Output the (x, y) coordinate of the center of the cell containing the given text.  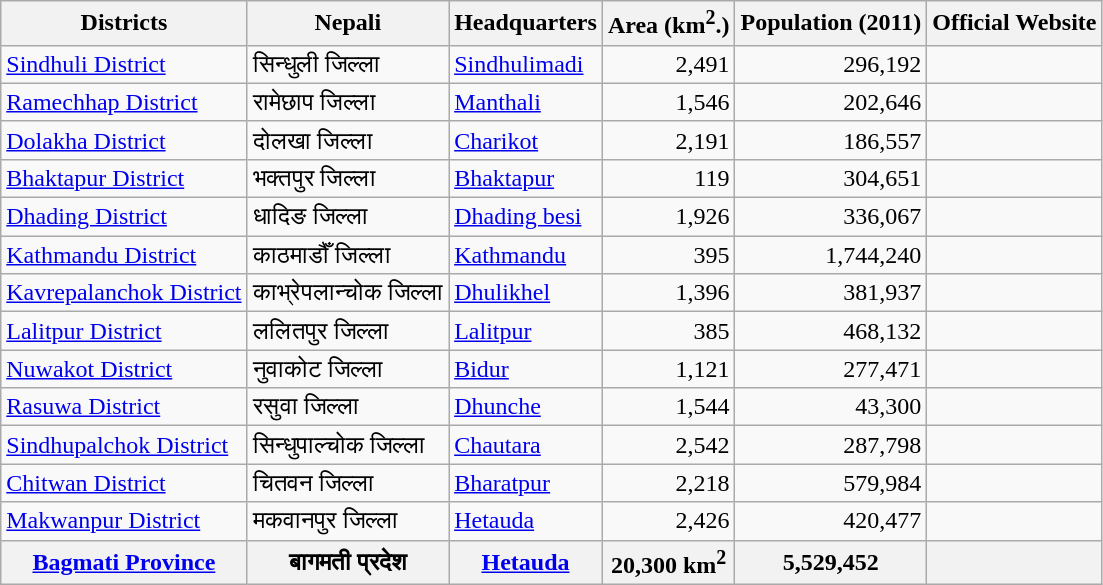
चितवन जिल्ला (348, 483)
1,744,240 (831, 255)
Sindhuli District (124, 64)
Bhaktapur (526, 178)
420,477 (831, 521)
Rasuwa District (124, 407)
Makwanpur District (124, 521)
2,542 (668, 445)
Headquarters (526, 24)
Bidur (526, 369)
Dhading District (124, 217)
Manthali (526, 102)
119 (668, 178)
Sindhulimadi (526, 64)
Kathmandu (526, 255)
Dhulikhel (526, 293)
Sindhupalchok District (124, 445)
202,646 (831, 102)
Charikot (526, 140)
277,471 (831, 369)
Lalitpur (526, 331)
Nepali (348, 24)
287,798 (831, 445)
1,121 (668, 369)
2,426 (668, 521)
ललितपुर जिल्ला (348, 331)
2,491 (668, 64)
नुवाकोट जिल्ला (348, 369)
Districts (124, 24)
मकवानपुर जिल्ला (348, 521)
43,300 (831, 407)
381,937 (831, 293)
2,218 (668, 483)
बागमती प्रदेश (348, 562)
1,396 (668, 293)
काभ्रेपलान्चोक जिल्ला (348, 293)
336,067 (831, 217)
रसुवा जिल्ला (348, 407)
भक्तपुर जिल्ला (348, 178)
धादिङ जिल्ला (348, 217)
Official Website (1014, 24)
1,544 (668, 407)
सिन्धुली जिल्ला (348, 64)
296,192 (831, 64)
Lalitpur District (124, 331)
Dolakha District (124, 140)
Kavrepalanchok District (124, 293)
Population (2011) (831, 24)
468,132 (831, 331)
186,557 (831, 140)
Bhaktapur District (124, 178)
Dhunche (526, 407)
दोलखा जिल्ला (348, 140)
काठमाडौँ जिल्ला (348, 255)
रामेछाप जिल्ला (348, 102)
Ramechhap District (124, 102)
304,651 (831, 178)
Chitwan District (124, 483)
1,546 (668, 102)
20,300 km2 (668, 562)
1,926 (668, 217)
Area (km2.) (668, 24)
सिन्धुपाल्चोक जिल्ला (348, 445)
Bagmati Province (124, 562)
2,191 (668, 140)
Kathmandu District (124, 255)
Nuwakot District (124, 369)
579,984 (831, 483)
Chautara (526, 445)
385 (668, 331)
Bharatpur (526, 483)
395 (668, 255)
5,529,452 (831, 562)
Dhading besi (526, 217)
